From the cell containing the given text, extract its center point as (x, y) coordinate. 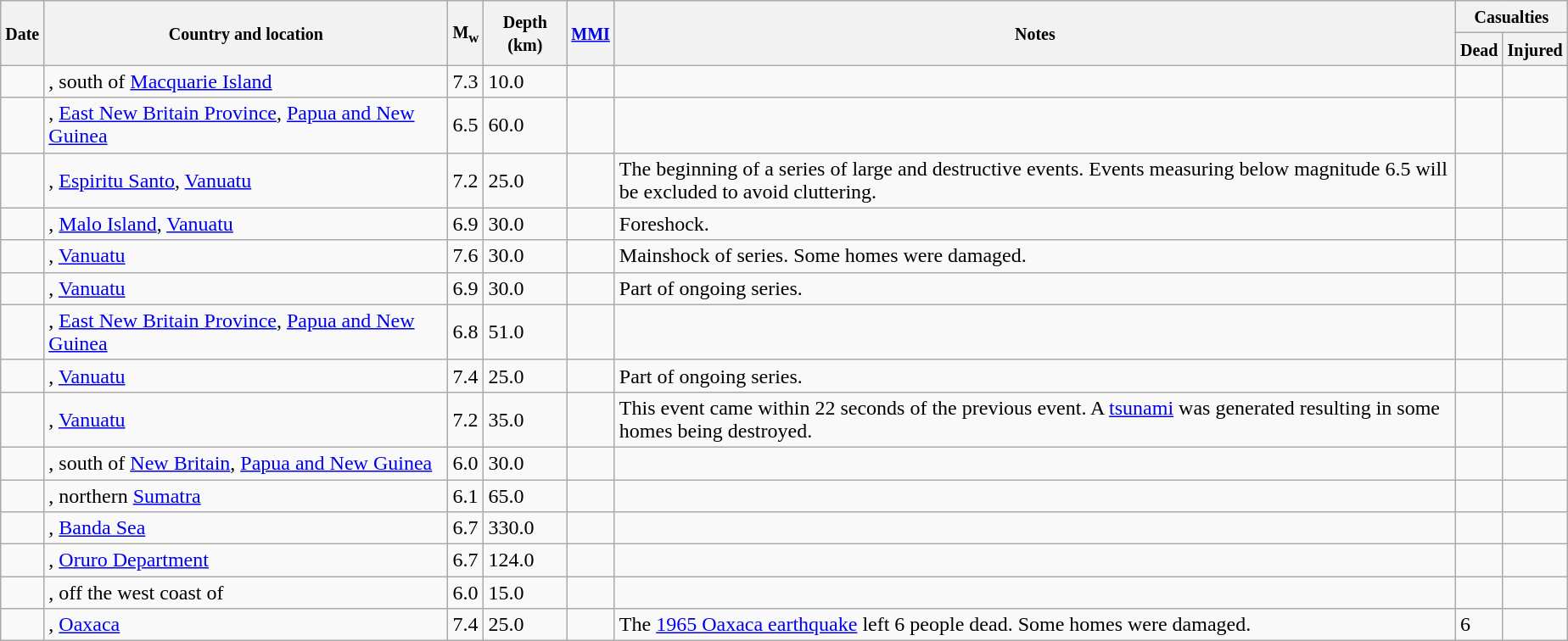
15.0 (525, 593)
6.1 (466, 496)
330.0 (525, 528)
6.5 (466, 125)
Country and location (246, 33)
This event came within 22 seconds of the previous event. A tsunami was generated resulting in some homes being destroyed. (1035, 419)
65.0 (525, 496)
Date (22, 33)
51.0 (525, 332)
Mw (466, 33)
7.6 (466, 256)
The beginning of a series of large and destructive events. Events measuring below magnitude 6.5 will be excluded to avoid cluttering. (1035, 180)
124.0 (525, 560)
, south of New Britain, Papua and New Guinea (246, 463)
, off the west coast of (246, 593)
, northern Sumatra (246, 496)
35.0 (525, 419)
10.0 (525, 81)
60.0 (525, 125)
, Banda Sea (246, 528)
6.8 (466, 332)
7.3 (466, 81)
Mainshock of series. Some homes were damaged. (1035, 256)
Foreshock. (1035, 224)
Injured (1535, 49)
, Oaxaca (246, 625)
Depth (km) (525, 33)
MMI (591, 33)
Casualties (1511, 17)
Notes (1035, 33)
Dead (1479, 49)
, south of Macquarie Island (246, 81)
, Malo Island, Vanuatu (246, 224)
6 (1479, 625)
, Espiritu Santo, Vanuatu (246, 180)
The 1965 Oaxaca earthquake left 6 people dead. Some homes were damaged. (1035, 625)
, Oruro Department (246, 560)
